For the text-containing cell, return its midpoint in [X, Y] coordinate format. 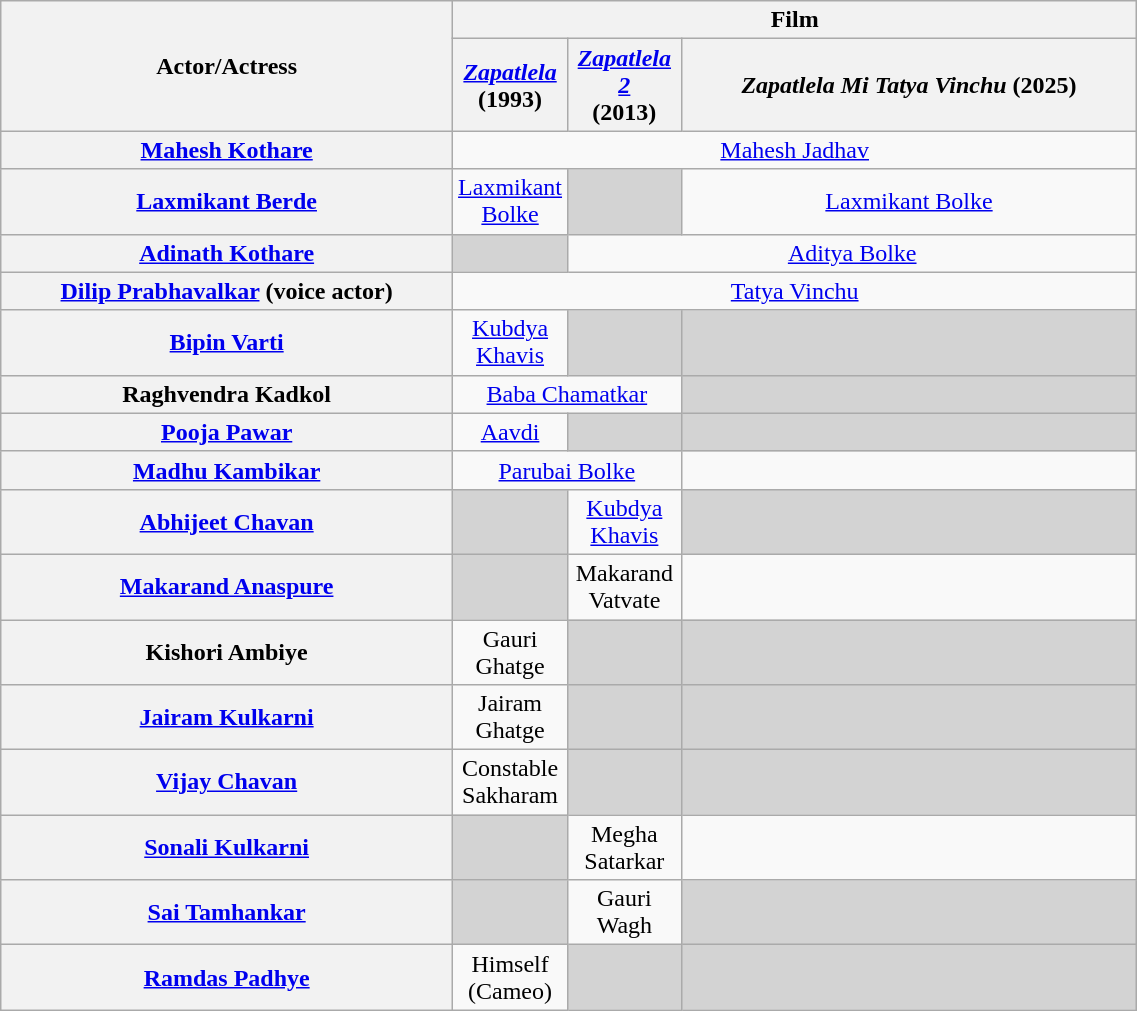
Zapatlela(1993) [510, 85]
Aditya Bolke [852, 253]
Sai Tamhankar [227, 912]
Himself (Cameo) [510, 978]
Film [795, 20]
Makarand Anaspure [227, 586]
Adinath Kothare [227, 253]
Dilip Prabhavalkar (voice actor) [227, 291]
Mahesh Jadhav [795, 150]
Makarand Vatvate [625, 586]
Abhijeet Chavan [227, 522]
Sonali Kulkarni [227, 848]
Madhu Kambikar [227, 470]
Constable Sakharam [510, 782]
Gauri Ghatge [510, 652]
Jairam Kulkarni [227, 718]
Mahesh Kothare [227, 150]
Tatya Vinchu [795, 291]
Aavdi [510, 432]
Laxmikant Berde [227, 202]
Actor/Actress [227, 66]
Megha Satarkar [625, 848]
Jairam Ghatge [510, 718]
Bipin Varti [227, 342]
Pooja Pawar [227, 432]
Baba Chamatkar [568, 394]
Raghvendra Kadkol [227, 394]
Zapatlela Mi Tatya Vinchu (2025) [909, 85]
Ramdas Padhye [227, 978]
Vijay Chavan [227, 782]
Gauri Wagh [625, 912]
Zapatlela 2(2013) [625, 85]
Parubai Bolke [568, 470]
Kishori Ambiye [227, 652]
